Output the [x, y] coordinate of the center of the cell containing the given text.  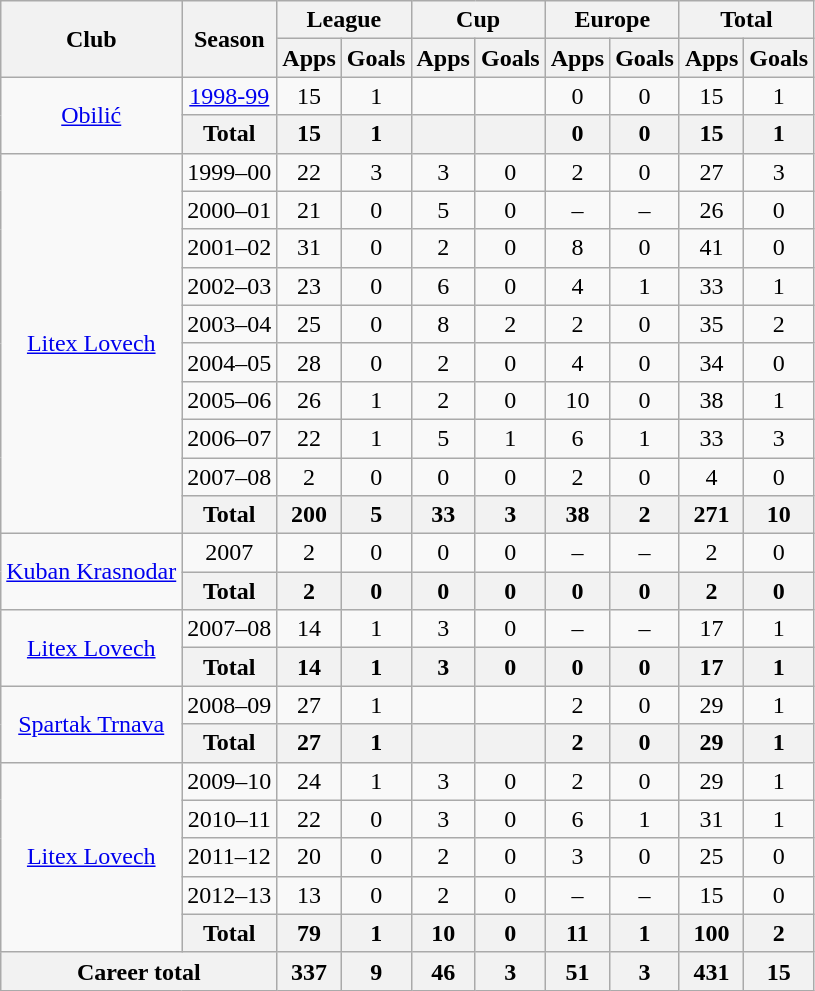
13 [309, 895]
21 [309, 210]
2006–07 [230, 438]
24 [309, 781]
2004–05 [230, 362]
2012–13 [230, 895]
League [344, 20]
Obilić [92, 115]
20 [309, 857]
2001–02 [230, 248]
200 [309, 515]
35 [711, 324]
46 [443, 971]
431 [711, 971]
Club [92, 39]
Career total [139, 971]
2003–04 [230, 324]
Spartak Trnava [92, 724]
1999–00 [230, 172]
2005–06 [230, 400]
100 [711, 933]
23 [309, 286]
1998-99 [230, 96]
51 [577, 971]
2000–01 [230, 210]
Cup [478, 20]
Season [230, 39]
271 [711, 515]
2011–12 [230, 857]
2009–10 [230, 781]
79 [309, 933]
9 [376, 971]
11 [577, 933]
Kuban Krasnodar [92, 572]
2002–03 [230, 286]
41 [711, 248]
28 [309, 362]
2007 [230, 553]
2010–11 [230, 819]
34 [711, 362]
337 [309, 971]
Europe [612, 20]
2008–09 [230, 705]
